Locate the cell with the specified text and output its (x, y) center coordinate. 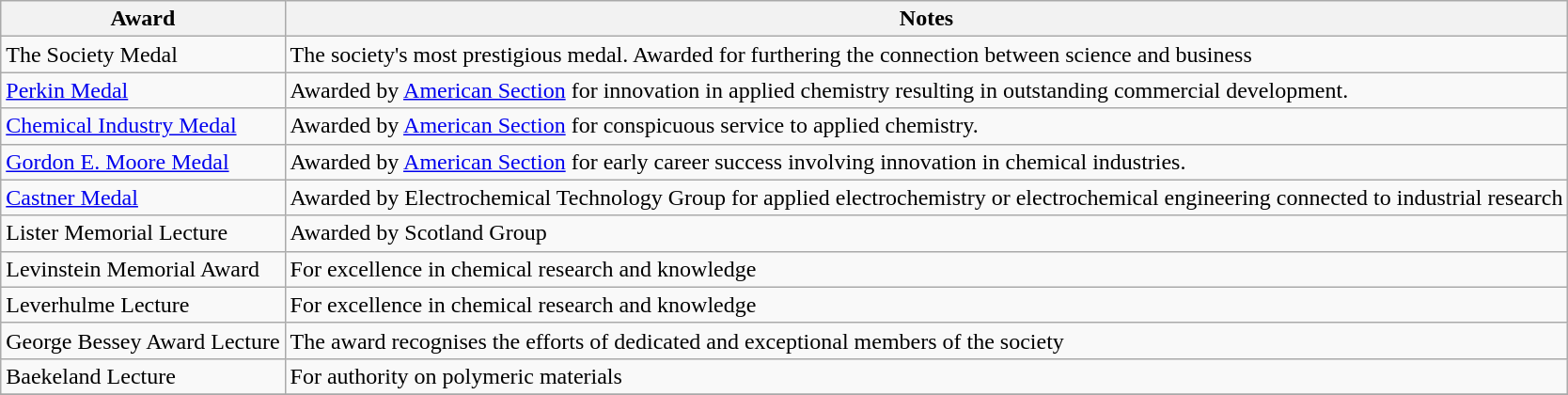
Awarded by American Section for early career success involving innovation in chemical industries. (927, 162)
Awarded by American Section for innovation in applied chemistry resulting in outstanding commercial development. (927, 90)
Gordon E. Moore Medal (143, 162)
Lister Memorial Lecture (143, 233)
For authority on polymeric materials (927, 376)
The Society Medal (143, 55)
The society's most prestigious medal. Awarded for furthering the connection between science and business (927, 55)
Leverhulme Lecture (143, 305)
Baekeland Lecture (143, 376)
Notes (927, 19)
George Bessey Award Lecture (143, 340)
The award recognises the efforts of dedicated and exceptional members of the society (927, 340)
Perkin Medal (143, 90)
Awarded by Electrochemical Technology Group for applied electrochemistry or electrochemical engineering connected to industrial research (927, 197)
Levinstein Memorial Award (143, 269)
Awarded by American Section for conspicuous service to applied chemistry. (927, 126)
Chemical Industry Medal (143, 126)
Awarded by Scotland Group (927, 233)
Award (143, 19)
Castner Medal (143, 197)
